Search for the cell housing the specified text and yield its [x, y] center coordinate. 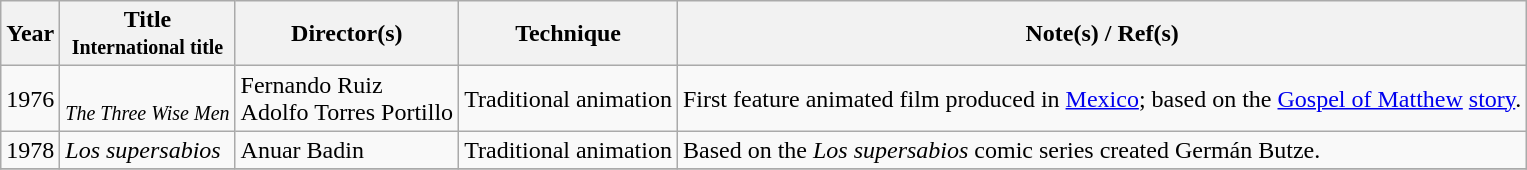
Year [30, 34]
TitleInternational title [148, 34]
Note(s) / Ref(s) [1102, 34]
Fernando RuizAdolfo Torres Portillo [347, 98]
Based on the Los supersabios comic series created Germán Butze. [1102, 150]
Director(s) [347, 34]
Los supersabios [148, 150]
First feature animated film produced in Mexico; based on the Gospel of Matthew story. [1102, 98]
The Three Wise Men [148, 98]
Technique [568, 34]
1978 [30, 150]
Anuar Badin [347, 150]
1976 [30, 98]
